Return (x, y) of the center of cell containing provided text 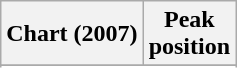
Chart (2007) (72, 34)
Peak position (189, 34)
